Return the [x, y] coordinate for the center point of the cell that contains the specified text.  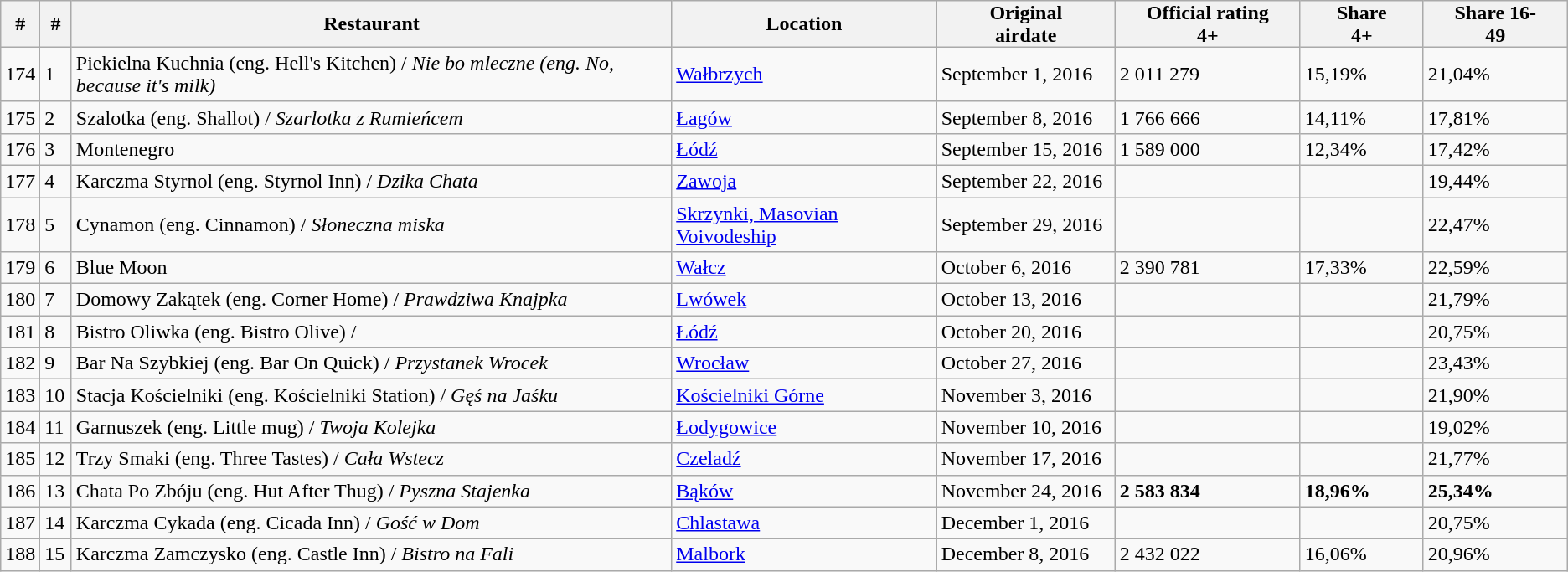
12 [56, 459]
187 [20, 523]
Karczma Cykada (eng. Cicada Inn) / Gość w Dom [371, 523]
179 [20, 268]
Chata Po Zbóju (eng. Hut After Thug) / Pyszna Stajenka [371, 491]
13 [56, 491]
September 8, 2016 [1025, 117]
September 15, 2016 [1025, 149]
20,96% [1495, 554]
8 [56, 332]
7 [56, 300]
21,90% [1495, 395]
174 [20, 74]
Karczma Zamczysko (eng. Castle Inn) / Bistro na Fali [371, 554]
Wrocław [804, 363]
Domowy Zakątek (eng. Corner Home) / Prawdziwa Knajpka [371, 300]
Wałcz [804, 268]
2 583 834 [1208, 491]
Share 16-49 [1495, 24]
14 [56, 523]
1 [56, 74]
16,06% [1362, 554]
Restaurant [371, 24]
175 [20, 117]
22,59% [1495, 268]
21,77% [1495, 459]
2 390 781 [1208, 268]
186 [20, 491]
Bar Na Szybkiej (eng. Bar On Quick) / Przystanek Wrocek [371, 363]
21,79% [1495, 300]
Karczma Styrnol (eng. Styrnol Inn) / Dzika Chata [371, 181]
2 011 279 [1208, 74]
6 [56, 268]
Chlastawa [804, 523]
October 27, 2016 [1025, 363]
17,42% [1495, 149]
178 [20, 224]
November 3, 2016 [1025, 395]
December 8, 2016 [1025, 554]
2 432 022 [1208, 554]
188 [20, 554]
18,96% [1362, 491]
25,34% [1495, 491]
183 [20, 395]
November 10, 2016 [1025, 427]
Łodygowice [804, 427]
Kościelniki Górne [804, 395]
Łagów [804, 117]
11 [56, 427]
September 29, 2016 [1025, 224]
2 [56, 117]
Trzy Smaki (eng. Three Tastes) / Cała Wstecz [371, 459]
10 [56, 395]
Czeladź [804, 459]
12,34% [1362, 149]
21,04% [1495, 74]
19,02% [1495, 427]
17,81% [1495, 117]
October 13, 2016 [1025, 300]
Original airdate [1025, 24]
15,19% [1362, 74]
3 [56, 149]
Official rating 4+ [1208, 24]
Malbork [804, 554]
184 [20, 427]
Piekielna Kuchnia (eng. Hell's Kitchen) / Nie bo mleczne (eng. No, because it's milk) [371, 74]
Szalotka (eng. Shallot) / Szarlotka z Rumieńcem [371, 117]
Share 4+ [1362, 24]
185 [20, 459]
15 [56, 554]
Bąków [804, 491]
Stacja Kościelniki (eng. Kościelniki Station) / Gęś na Jaśku [371, 395]
December 1, 2016 [1025, 523]
Blue Moon [371, 268]
Bistro Oliwka (eng. Bistro Olive) / [371, 332]
September 22, 2016 [1025, 181]
5 [56, 224]
Zawoja [804, 181]
October 20, 2016 [1025, 332]
1 766 666 [1208, 117]
October 6, 2016 [1025, 268]
180 [20, 300]
19,44% [1495, 181]
177 [20, 181]
9 [56, 363]
Wałbrzych [804, 74]
Montenegro [371, 149]
17,33% [1362, 268]
November 17, 2016 [1025, 459]
1 589 000 [1208, 149]
4 [56, 181]
14,11% [1362, 117]
Cynamon (eng. Cinnamon) / Słoneczna miska [371, 224]
Garnuszek (eng. Little mug) / Twoja Kolejka [371, 427]
181 [20, 332]
176 [20, 149]
Lwówek [804, 300]
Location [804, 24]
22,47% [1495, 224]
182 [20, 363]
September 1, 2016 [1025, 74]
November 24, 2016 [1025, 491]
Skrzynki, Masovian Voivodeship [804, 224]
23,43% [1495, 363]
